Extract the [x, y] coordinate from the center of the cell holding the provided text.  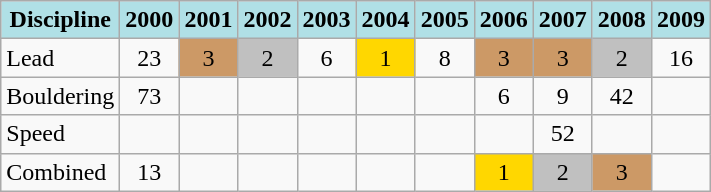
42 [622, 96]
Combined [60, 172]
8 [444, 58]
2002 [268, 20]
2007 [562, 20]
Speed [60, 134]
2009 [680, 20]
2006 [504, 20]
73 [150, 96]
2000 [150, 20]
2005 [444, 20]
2001 [208, 20]
2004 [386, 20]
13 [150, 172]
Discipline [60, 20]
9 [562, 96]
Bouldering [60, 96]
16 [680, 58]
23 [150, 58]
Lead [60, 58]
52 [562, 134]
2003 [326, 20]
2008 [622, 20]
